Find where the given text appears and provide that cell's center as (X, Y) coordinate. 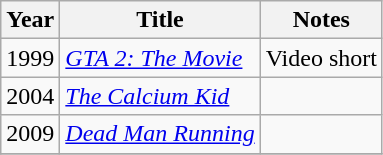
Title (160, 20)
Notes (321, 20)
1999 (30, 58)
2009 (30, 134)
Dead Man Running (160, 134)
Year (30, 20)
2004 (30, 96)
Video short (321, 58)
GTA 2: The Movie (160, 58)
The Calcium Kid (160, 96)
